Detect which cell encompasses the target text, then output its [x, y] center coordinate. 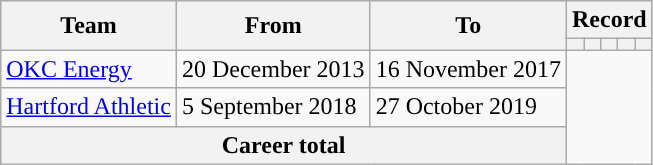
Career total [284, 145]
Record [609, 20]
To [468, 26]
20 December 2013 [273, 69]
27 October 2019 [468, 107]
Team [89, 26]
16 November 2017 [468, 69]
Hartford Athletic [89, 107]
From [273, 26]
5 September 2018 [273, 107]
OKC Energy [89, 69]
